For the text-containing cell, return its midpoint in (X, Y) coordinate format. 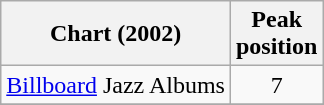
7 (276, 85)
Peakposition (276, 34)
Chart (2002) (116, 34)
Billboard Jazz Albums (116, 85)
